Provide the (x, y) coordinate of the cell's center where the given text is located.  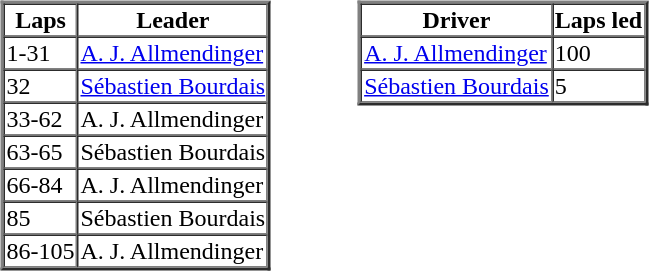
32 (41, 86)
85 (41, 218)
Laps led (598, 20)
66-84 (41, 184)
5 (598, 86)
33-62 (41, 118)
63-65 (41, 152)
Leader (172, 20)
1-31 (41, 52)
86-105 (41, 250)
Laps (41, 20)
Driver (456, 20)
100 (598, 52)
